Extract the (x, y) coordinate from the center of the cell holding the provided text.  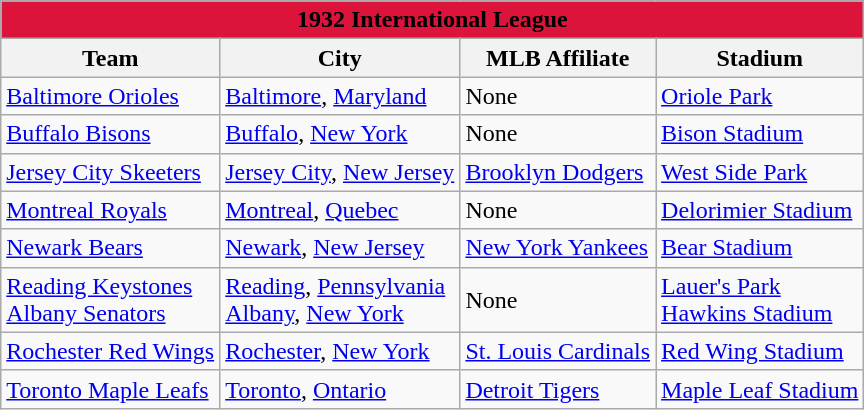
MLB Affiliate (558, 58)
Oriole Park (760, 96)
Montreal Royals (110, 210)
Rochester Red Wings (110, 351)
Delorimier Stadium (760, 210)
Baltimore, Maryland (340, 96)
Jersey City Skeeters (110, 172)
Detroit Tigers (558, 389)
Jersey City, New Jersey (340, 172)
Buffalo Bisons (110, 134)
City (340, 58)
Lauer's Park Hawkins Stadium (760, 300)
West Side Park (760, 172)
Stadium (760, 58)
Newark Bears (110, 248)
Toronto Maple Leafs (110, 389)
Newark, New Jersey (340, 248)
Rochester, New York (340, 351)
Reading, Pennsylvania Albany, New York (340, 300)
Bison Stadium (760, 134)
Maple Leaf Stadium (760, 389)
Team (110, 58)
New York Yankees (558, 248)
Montreal, Quebec (340, 210)
Toronto, Ontario (340, 389)
Buffalo, New York (340, 134)
1932 International League (432, 20)
Reading Keystones Albany Senators (110, 300)
Red Wing Stadium (760, 351)
Brooklyn Dodgers (558, 172)
Bear Stadium (760, 248)
Baltimore Orioles (110, 96)
St. Louis Cardinals (558, 351)
